Scan for the cell matching the given text and deliver its (x, y) coordinate at center. 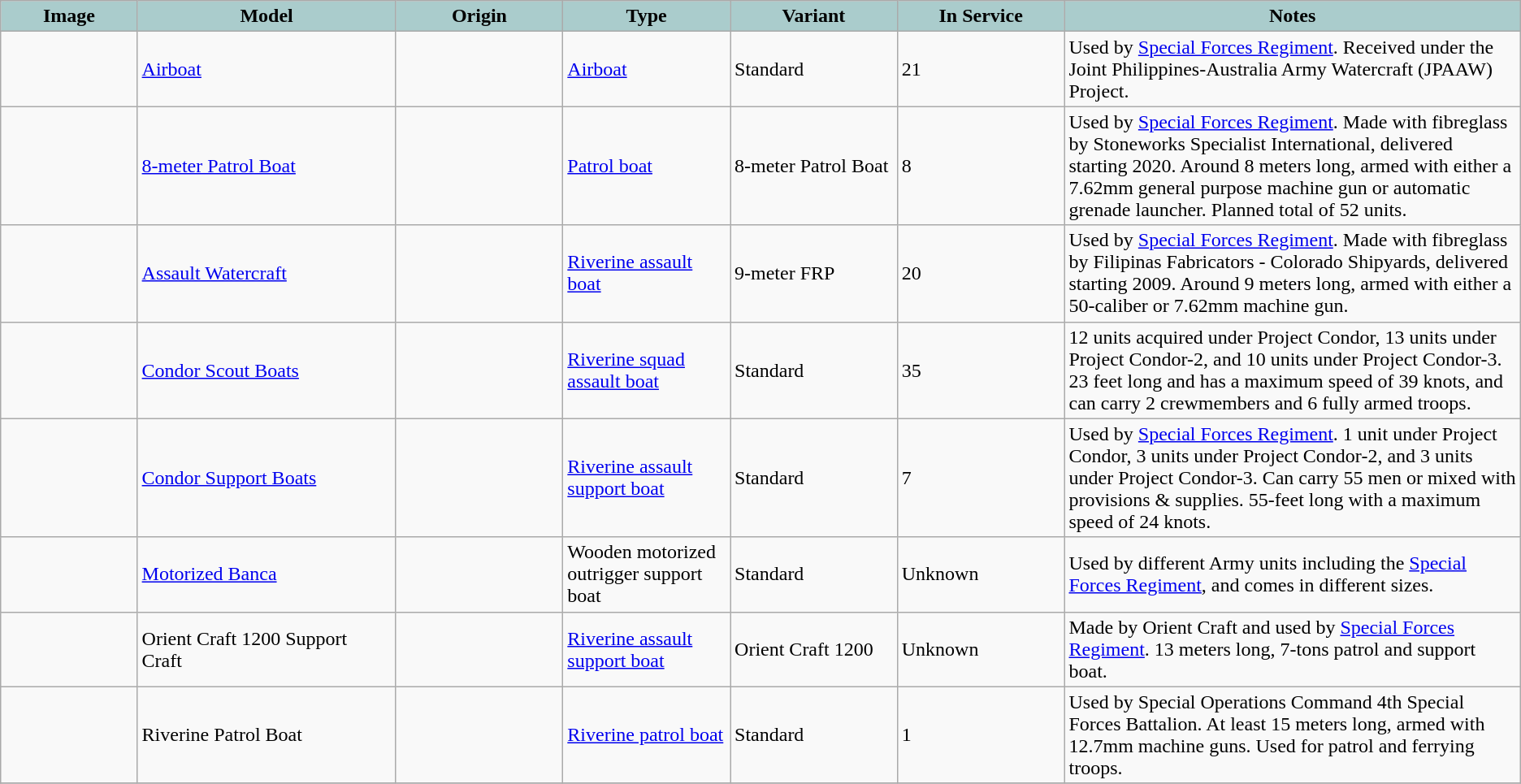
Variant (814, 16)
1 (981, 734)
Orient Craft 1200 Support Craft (266, 649)
Wooden motorized outrigger support boat (647, 574)
Patrol boat (647, 166)
Made by Orient Craft and used by Special Forces Regiment. 13 meters long, 7-tons patrol and support boat. (1292, 649)
Riverine squad assault boat (647, 370)
In Service (981, 16)
20 (981, 273)
Notes (1292, 16)
Origin (479, 16)
Model (266, 16)
9-meter FRP (814, 273)
Type (647, 16)
21 (981, 69)
Image (69, 16)
Riverine Patrol Boat (266, 734)
35 (981, 370)
Riverine patrol boat (647, 734)
Condor Scout Boats (266, 370)
Riverine assault boat (647, 273)
Orient Craft 1200 (814, 649)
7 (981, 478)
Used by Special Forces Regiment. Received under the Joint Philippines-Australia Army Watercraft (JPAAW) Project. (1292, 69)
Used by different Army units including the Special Forces Regiment, and comes in different sizes. (1292, 574)
8 (981, 166)
Motorized Banca (266, 574)
Assault Watercraft (266, 273)
Condor Support Boats (266, 478)
